Return (x, y) of the center of cell containing provided text 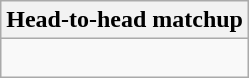
Head-to-head matchup (125, 20)
